Return (x, y) of the center of cell containing provided text 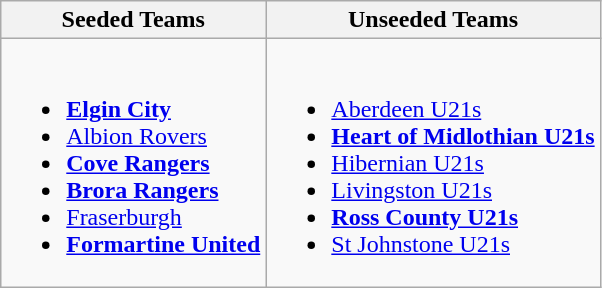
Aberdeen U21sHeart of Midlothian U21sHibernian U21sLivingston U21sRoss County U21sSt Johnstone U21s (433, 163)
Elgin CityAlbion RoversCove RangersBrora RangersFraserburghFormartine United (134, 163)
Seeded Teams (134, 20)
Unseeded Teams (433, 20)
